For the text-containing cell, return its midpoint in [x, y] coordinate format. 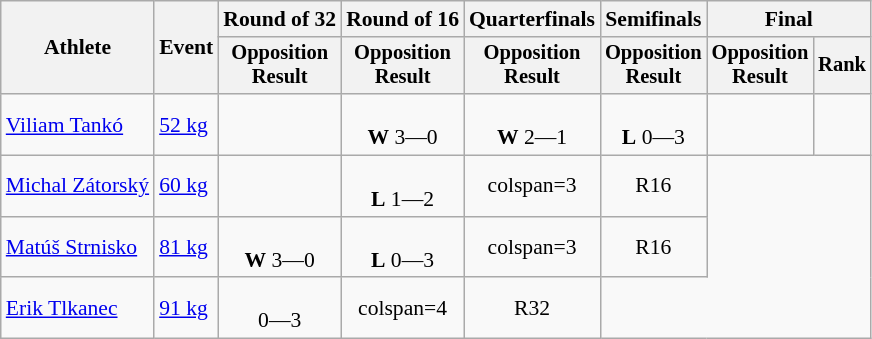
81 kg [186, 248]
52 kg [186, 124]
Rank [842, 66]
Matúš Strnisko [78, 248]
Quarterfinals [532, 19]
colspan=4 [402, 308]
0—3 [280, 308]
Final [789, 19]
Semifinals [654, 19]
L 1—2 [402, 186]
Event [186, 48]
Erik Tlkanec [78, 308]
Viliam Tankó [78, 124]
Round of 32 [280, 19]
Round of 16 [402, 19]
Athlete [78, 48]
91 kg [186, 308]
Michal Zátorský [78, 186]
60 kg [186, 186]
W 2—1 [532, 124]
R32 [532, 308]
